Scan for the cell matching the given text and deliver its (X, Y) coordinate at center. 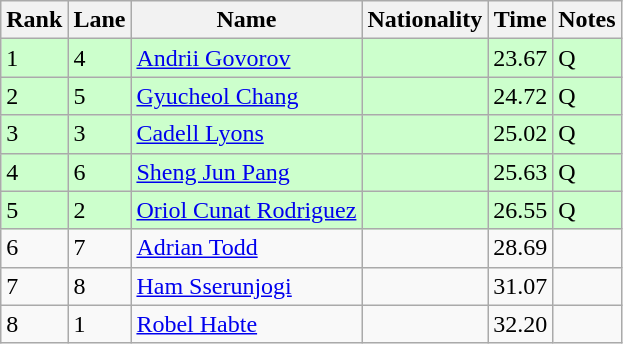
Lane (100, 20)
25.63 (520, 172)
32.20 (520, 324)
Rank (34, 20)
28.69 (520, 248)
Gyucheol Chang (246, 96)
Sheng Jun Pang (246, 172)
Oriol Cunat Rodriguez (246, 210)
24.72 (520, 96)
Andrii Govorov (246, 58)
Adrian Todd (246, 248)
26.55 (520, 210)
Name (246, 20)
Time (520, 20)
25.02 (520, 134)
Ham Sserunjogi (246, 286)
31.07 (520, 286)
Cadell Lyons (246, 134)
23.67 (520, 58)
Nationality (425, 20)
Robel Habte (246, 324)
Notes (587, 20)
